Extract the (X, Y) coordinate from the center of the cell holding the provided text.  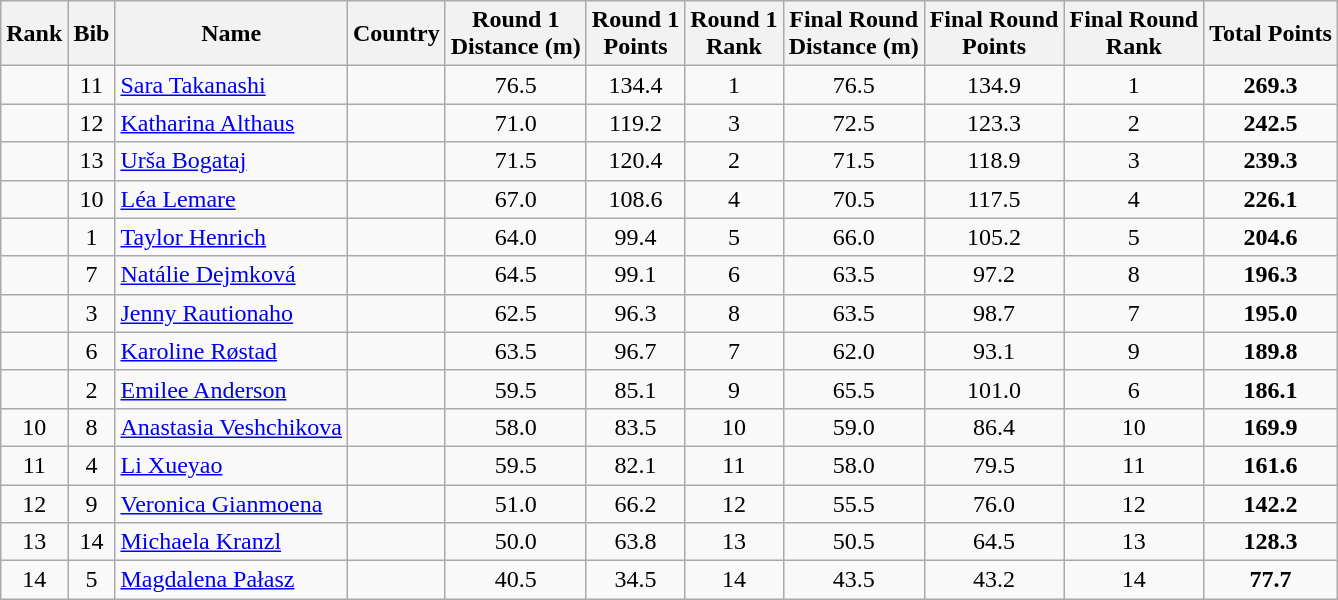
Round 1Rank (734, 34)
118.9 (994, 161)
71.0 (516, 123)
123.3 (994, 123)
Magdalena Pałasz (232, 580)
43.2 (994, 580)
62.0 (854, 351)
Urša Bogataj (232, 161)
269.3 (1271, 85)
62.5 (516, 313)
70.5 (854, 199)
Michaela Kranzl (232, 542)
204.6 (1271, 237)
Léa Lemare (232, 199)
Total Points (1271, 34)
85.1 (635, 389)
Natálie Dejmková (232, 275)
134.9 (994, 85)
97.2 (994, 275)
55.5 (854, 503)
66.2 (635, 503)
Bib (92, 34)
Katharina Althaus (232, 123)
242.5 (1271, 123)
161.6 (1271, 465)
99.4 (635, 237)
226.1 (1271, 199)
Emilee Anderson (232, 389)
119.2 (635, 123)
Karoline Røstad (232, 351)
99.1 (635, 275)
96.3 (635, 313)
34.5 (635, 580)
86.4 (994, 427)
195.0 (1271, 313)
Final Round Points (994, 34)
98.7 (994, 313)
196.3 (1271, 275)
Anastasia Veshchikova (232, 427)
Final Round Distance (m) (854, 34)
43.5 (854, 580)
50.0 (516, 542)
Round 1Distance (m) (516, 34)
Jenny Rautionaho (232, 313)
82.1 (635, 465)
96.7 (635, 351)
66.0 (854, 237)
77.7 (1271, 580)
63.8 (635, 542)
239.3 (1271, 161)
40.5 (516, 580)
186.1 (1271, 389)
189.8 (1271, 351)
Final Round Rank (1134, 34)
72.5 (854, 123)
142.2 (1271, 503)
134.4 (635, 85)
64.0 (516, 237)
Taylor Henrich (232, 237)
50.5 (854, 542)
117.5 (994, 199)
93.1 (994, 351)
Sara Takanashi (232, 85)
Li Xueyao (232, 465)
Name (232, 34)
83.5 (635, 427)
108.6 (635, 199)
76.0 (994, 503)
105.2 (994, 237)
65.5 (854, 389)
Veronica Gianmoena (232, 503)
79.5 (994, 465)
Round 1Points (635, 34)
120.4 (635, 161)
128.3 (1271, 542)
101.0 (994, 389)
Rank (34, 34)
Country (397, 34)
169.9 (1271, 427)
51.0 (516, 503)
59.0 (854, 427)
67.0 (516, 199)
